Pinpoint the cell where the given text exists, returning its (X, Y) midpoint coordinate. 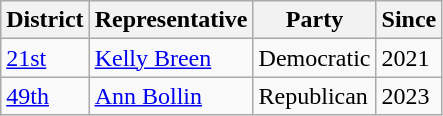
Party (314, 20)
2023 (409, 96)
Republican (314, 96)
2021 (409, 58)
Representative (171, 20)
21st (45, 58)
49th (45, 96)
District (45, 20)
Ann Bollin (171, 96)
Democratic (314, 58)
Kelly Breen (171, 58)
Since (409, 20)
